Return the [X, Y] coordinate for the center point of the cell that contains the specified text.  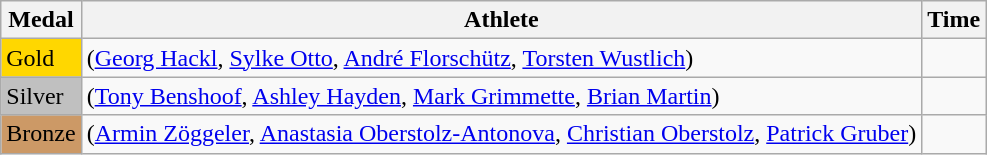
(Georg Hackl, Sylke Otto, André Florschütz, Torsten Wustlich) [502, 58]
Gold [41, 58]
(Armin Zöggeler, Anastasia Oberstolz-Antonova, Christian Oberstolz, Patrick Gruber) [502, 134]
Medal [41, 20]
(Tony Benshoof, Ashley Hayden, Mark Grimmette, Brian Martin) [502, 96]
Athlete [502, 20]
Bronze [41, 134]
Silver [41, 96]
Time [954, 20]
